Return [x, y] of the center of cell containing provided text 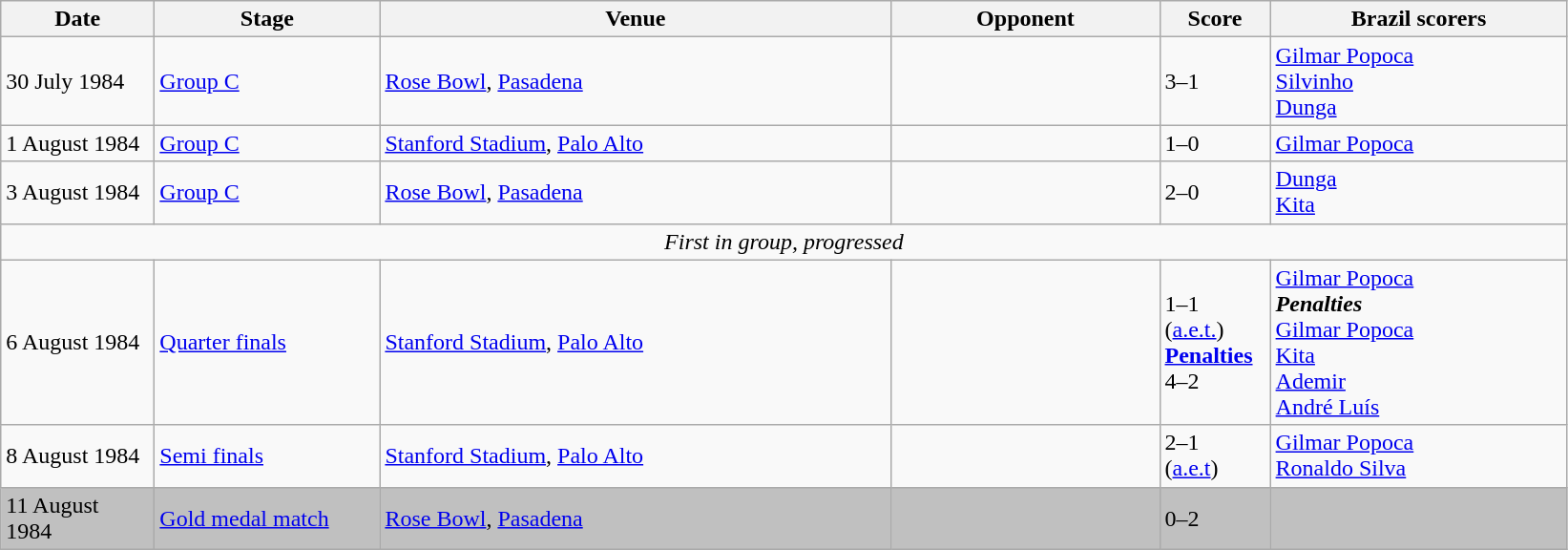
Quarter finals [267, 342]
2–0 [1215, 193]
Venue [636, 19]
3 August 1984 [78, 193]
Gilmar Popoca Ronaldo Silva [1418, 456]
1–0 [1215, 143]
Brazil scorers [1418, 19]
Date [78, 19]
Gold medal match [267, 518]
1–1 (a.e.t.) Penalties 4–2 [1215, 342]
Semi finals [267, 456]
Score [1215, 19]
Dunga Kita [1418, 193]
6 August 1984 [78, 342]
First in group, progressed [784, 242]
11 August 1984 [78, 518]
3–1 [1215, 81]
Gilmar Popoca Penalties Gilmar Popoca Kita Ademir André Luís [1418, 342]
Opponent [1025, 19]
Gilmar Popoca Silvinho Dunga [1418, 81]
2–1 (a.e.t) [1215, 456]
0–2 [1215, 518]
Stage [267, 19]
Gilmar Popoca [1418, 143]
1 August 1984 [78, 143]
30 July 1984 [78, 81]
8 August 1984 [78, 456]
